Extract the [X, Y] coordinate from the center of the cell holding the provided text.  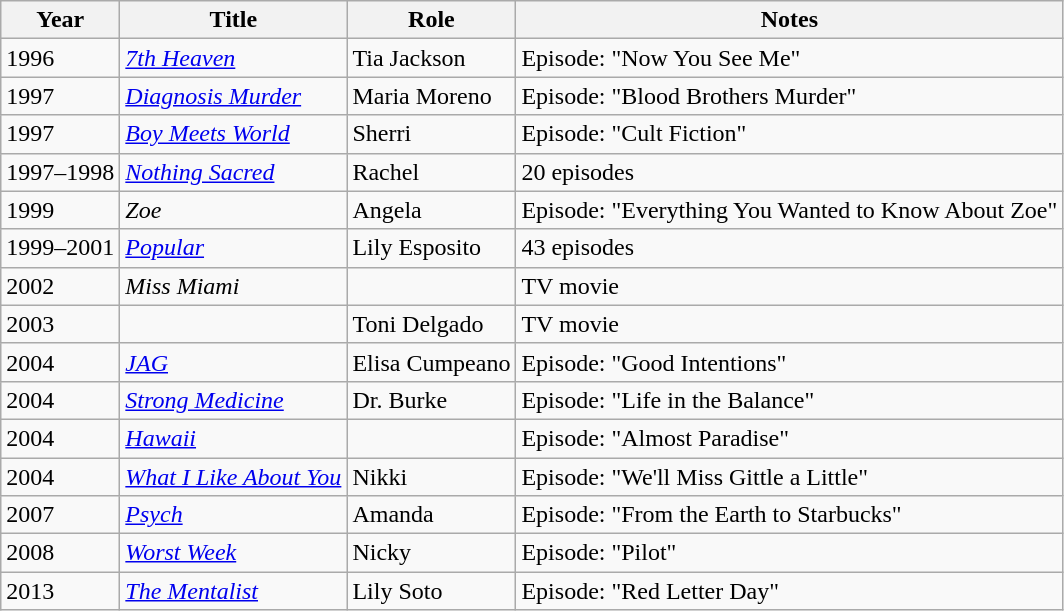
JAG [234, 362]
Episode: "We'll Miss Gittle a Little" [790, 477]
Notes [790, 20]
Toni Delgado [432, 324]
Worst Week [234, 553]
Role [432, 20]
Boy Meets World [234, 134]
Maria Moreno [432, 96]
1999 [60, 210]
Popular [234, 248]
Episode: "From the Earth to Starbucks" [790, 515]
1999–2001 [60, 248]
Lily Soto [432, 591]
Episode: "Blood Brothers Murder" [790, 96]
Miss Miami [234, 286]
2002 [60, 286]
The Mentalist [234, 591]
Hawaii [234, 438]
7th Heaven [234, 58]
Episode: "Life in the Balance" [790, 400]
2013 [60, 591]
1996 [60, 58]
Lily Esposito [432, 248]
Nikki [432, 477]
Nicky [432, 553]
Tia Jackson [432, 58]
Year [60, 20]
Episode: "Red Letter Day" [790, 591]
Episode: "Almost Paradise" [790, 438]
Episode: "Cult Fiction" [790, 134]
2007 [60, 515]
Elisa Cumpeano [432, 362]
2008 [60, 553]
20 episodes [790, 172]
Episode: "Pilot" [790, 553]
43 episodes [790, 248]
Diagnosis Murder [234, 96]
Sherri [432, 134]
Strong Medicine [234, 400]
2003 [60, 324]
Episode: "Everything You Wanted to Know About Zoe" [790, 210]
Psych [234, 515]
Nothing Sacred [234, 172]
Rachel [432, 172]
Angela [432, 210]
1997–1998 [60, 172]
Title [234, 20]
Dr. Burke [432, 400]
Episode: "Now You See Me" [790, 58]
What I Like About You [234, 477]
Zoe [234, 210]
Amanda [432, 515]
Episode: "Good Intentions" [790, 362]
